Pinpoint the cell where the given text exists, returning its (x, y) midpoint coordinate. 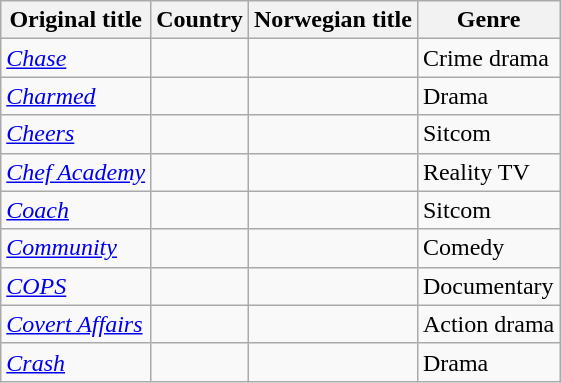
Documentary (488, 286)
Crime drama (488, 58)
Crash (76, 362)
Chase (76, 58)
Country (200, 20)
Norwegian title (332, 20)
COPS (76, 286)
Community (76, 248)
Coach (76, 210)
Action drama (488, 324)
Chef Academy (76, 172)
Original title (76, 20)
Genre (488, 20)
Covert Affairs (76, 324)
Comedy (488, 248)
Reality TV (488, 172)
Cheers (76, 134)
Charmed (76, 96)
